Detect which cell encompasses the target text, then output its [x, y] center coordinate. 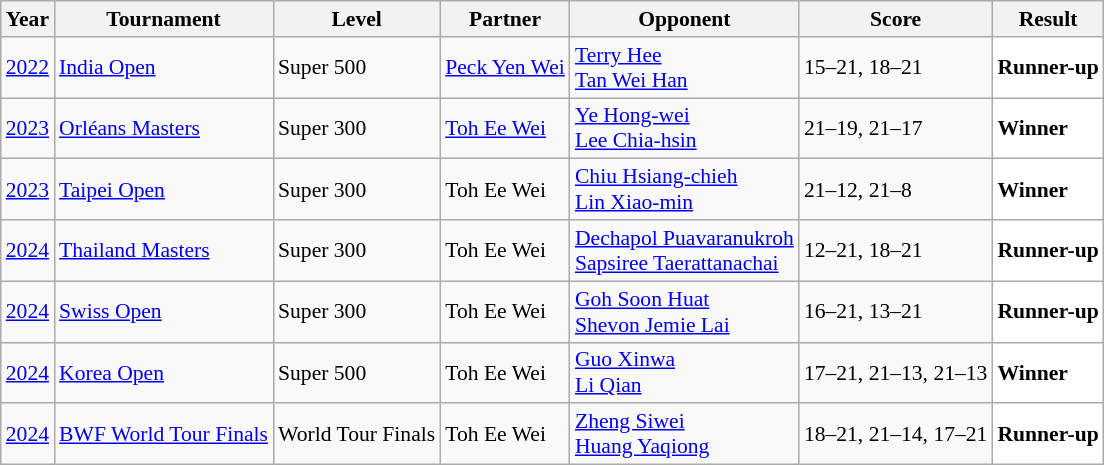
Result [1048, 19]
Peck Yen Wei [505, 68]
Score [896, 19]
Guo Xinwa Li Qian [684, 372]
Korea Open [164, 372]
15–21, 18–21 [896, 68]
16–21, 13–21 [896, 312]
Year [28, 19]
21–19, 21–17 [896, 128]
India Open [164, 68]
2022 [28, 68]
Zheng Siwei Huang Yaqiong [684, 434]
Taipei Open [164, 190]
Level [356, 19]
Thailand Masters [164, 250]
Tournament [164, 19]
BWF World Tour Finals [164, 434]
17–21, 21–13, 21–13 [896, 372]
Goh Soon Huat Shevon Jemie Lai [684, 312]
Chiu Hsiang-chieh Lin Xiao-min [684, 190]
Orléans Masters [164, 128]
World Tour Finals [356, 434]
18–21, 21–14, 17–21 [896, 434]
Ye Hong-wei Lee Chia-hsin [684, 128]
Terry Hee Tan Wei Han [684, 68]
Opponent [684, 19]
Swiss Open [164, 312]
Dechapol Puavaranukroh Sapsiree Taerattanachai [684, 250]
21–12, 21–8 [896, 190]
Partner [505, 19]
12–21, 18–21 [896, 250]
